Provide the (x, y) coordinate of the cell's center where the given text is located.  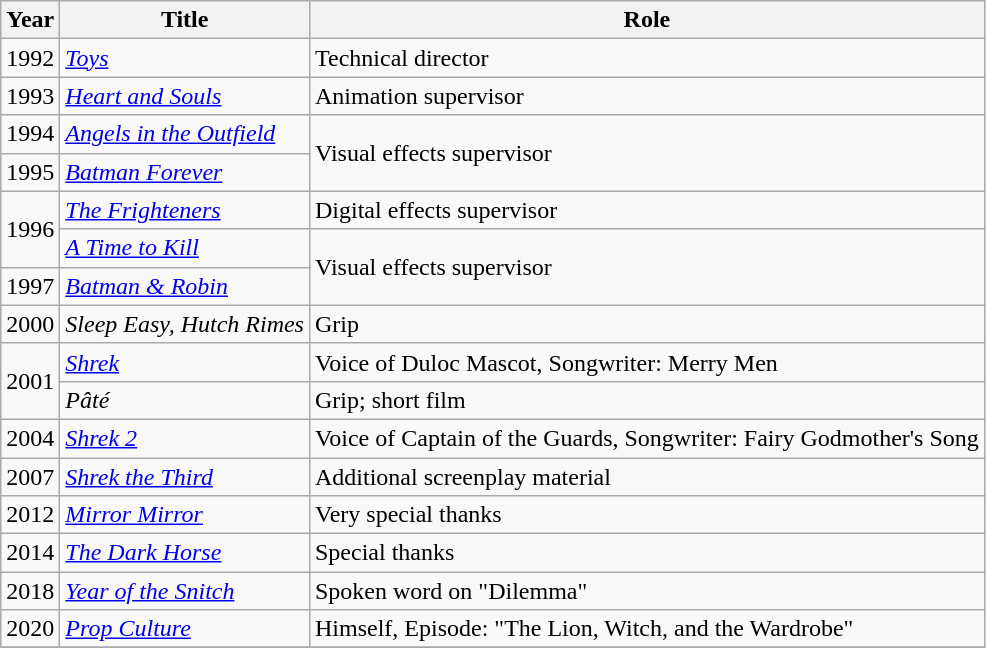
Voice of Captain of the Guards, Songwriter: Fairy Godmother's Song (646, 438)
2007 (30, 477)
The Dark Horse (185, 553)
2018 (30, 591)
2014 (30, 553)
2001 (30, 381)
1996 (30, 229)
Special thanks (646, 553)
Year (30, 20)
Title (185, 20)
Angels in the Outfield (185, 134)
Voice of Duloc Mascot, Songwriter: Merry Men (646, 362)
1992 (30, 58)
2000 (30, 324)
1997 (30, 286)
Batman & Robin (185, 286)
A Time to Kill (185, 248)
Toys (185, 58)
Spoken word on "Dilemma" (646, 591)
Grip; short film (646, 400)
Mirror Mirror (185, 515)
Very special thanks (646, 515)
Sleep Easy, Hutch Rimes (185, 324)
The Frighteners (185, 210)
2004 (30, 438)
Shrek 2 (185, 438)
Prop Culture (185, 629)
Year of the Snitch (185, 591)
Additional screenplay material (646, 477)
2020 (30, 629)
Role (646, 20)
1993 (30, 96)
Shrek (185, 362)
Heart and Souls (185, 96)
Himself, Episode: "The Lion, Witch, and the Wardrobe" (646, 629)
Digital effects supervisor (646, 210)
Animation supervisor (646, 96)
Pâté (185, 400)
1994 (30, 134)
Batman Forever (185, 172)
Grip (646, 324)
Technical director (646, 58)
2012 (30, 515)
Shrek the Third (185, 477)
1995 (30, 172)
